For the text-containing cell, return its midpoint in [x, y] coordinate format. 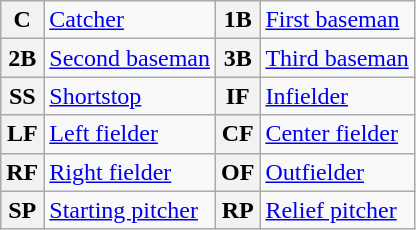
Right fielder [130, 172]
Relief pitcher [337, 210]
First baseman [337, 20]
1B [237, 20]
CF [237, 134]
LF [22, 134]
SS [22, 96]
Outfielder [337, 172]
Third baseman [337, 58]
C [22, 20]
Center fielder [337, 134]
Infielder [337, 96]
Starting pitcher [130, 210]
Second baseman [130, 58]
OF [237, 172]
RP [237, 210]
Shortstop [130, 96]
IF [237, 96]
2B [22, 58]
RF [22, 172]
3B [237, 58]
SP [22, 210]
Catcher [130, 20]
Left fielder [130, 134]
